Output the (X, Y) coordinate of the center of the cell containing the given text.  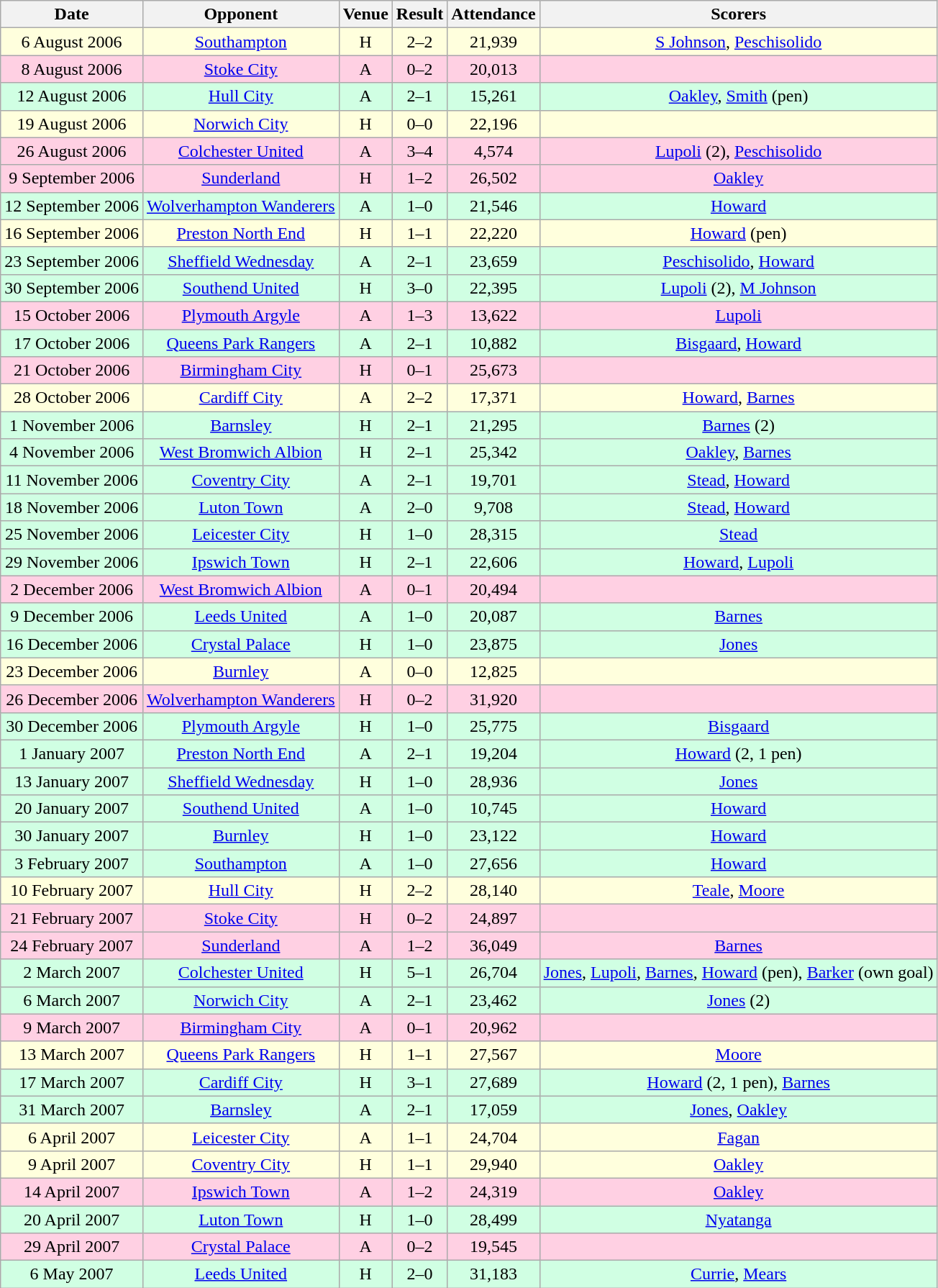
20,087 (493, 617)
9 September 2006 (72, 178)
3–1 (419, 1082)
S Johnson, Peschisolido (738, 42)
23 September 2006 (72, 260)
25 November 2006 (72, 535)
14 April 2007 (72, 1192)
12 September 2006 (72, 206)
17,371 (493, 398)
10,745 (493, 809)
1 January 2007 (72, 753)
29 April 2007 (72, 1247)
Attendance (493, 14)
1–3 (419, 315)
21,939 (493, 42)
30 December 2006 (72, 726)
Jones, Lupoli, Barnes, Howard (pen), Barker (own goal) (738, 973)
31,920 (493, 699)
Scorers (738, 14)
9,708 (493, 507)
11 November 2006 (72, 480)
Lupoli (2), M Johnson (738, 288)
22,395 (493, 288)
25,342 (493, 453)
28 October 2006 (72, 398)
Lupoli (738, 315)
20,494 (493, 589)
18 November 2006 (72, 507)
12,825 (493, 671)
19,545 (493, 1247)
Result (419, 14)
Opponent (240, 14)
Jones, Oakley (738, 1110)
29,940 (493, 1164)
30 January 2007 (72, 836)
17,059 (493, 1110)
6 April 2007 (72, 1137)
5–1 (419, 973)
Howard (pen) (738, 233)
31 March 2007 (72, 1110)
21,295 (493, 425)
20,962 (493, 1028)
Oakley, Smith (pen) (738, 96)
19 August 2006 (72, 124)
20 January 2007 (72, 809)
28,140 (493, 891)
Date (72, 14)
15 October 2006 (72, 315)
8 August 2006 (72, 69)
3–4 (419, 151)
3 February 2007 (72, 863)
Nyatanga (738, 1220)
12 August 2006 (72, 96)
26 December 2006 (72, 699)
15,261 (493, 96)
16 December 2006 (72, 644)
2 March 2007 (72, 973)
25,673 (493, 371)
23,462 (493, 1000)
23,875 (493, 644)
Teale, Moore (738, 891)
26,502 (493, 178)
Peschisolido, Howard (738, 260)
Howard (2, 1 pen), Barnes (738, 1082)
22,220 (493, 233)
19,204 (493, 753)
3–0 (419, 288)
20 April 2007 (72, 1220)
31,183 (493, 1274)
10 February 2007 (72, 891)
24,897 (493, 918)
22,196 (493, 124)
9 March 2007 (72, 1028)
10,882 (493, 343)
Currie, Mears (738, 1274)
2 December 2006 (72, 589)
6 May 2007 (72, 1274)
13,622 (493, 315)
21,546 (493, 206)
21 October 2006 (72, 371)
28,499 (493, 1220)
Howard, Lupoli (738, 562)
29 November 2006 (72, 562)
4 November 2006 (72, 453)
Oakley, Barnes (738, 453)
24,319 (493, 1192)
Bisgaard (738, 726)
6 August 2006 (72, 42)
36,049 (493, 945)
Venue (365, 14)
24,704 (493, 1137)
Moore (738, 1055)
28,936 (493, 781)
Lupoli (2), Peschisolido (738, 151)
23,122 (493, 836)
23 December 2006 (72, 671)
27,656 (493, 863)
6 March 2007 (72, 1000)
Stead (738, 535)
9 April 2007 (72, 1164)
Fagan (738, 1137)
26,704 (493, 973)
13 March 2007 (72, 1055)
23,659 (493, 260)
22,606 (493, 562)
17 October 2006 (72, 343)
19,701 (493, 480)
9 December 2006 (72, 617)
21 February 2007 (72, 918)
24 February 2007 (72, 945)
16 September 2006 (72, 233)
Jones (2) (738, 1000)
13 January 2007 (72, 781)
27,689 (493, 1082)
30 September 2006 (72, 288)
25,775 (493, 726)
20,013 (493, 69)
28,315 (493, 535)
27,567 (493, 1055)
26 August 2006 (72, 151)
4,574 (493, 151)
Howard (2, 1 pen) (738, 753)
17 March 2007 (72, 1082)
Howard, Barnes (738, 398)
Barnes (2) (738, 425)
1 November 2006 (72, 425)
Bisgaard, Howard (738, 343)
